Capture the cell that displays the provided text and extract its [x, y] central coordinate. 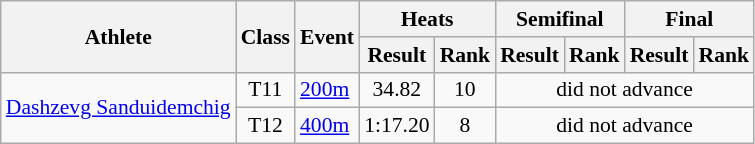
1:17.20 [396, 126]
10 [466, 90]
8 [466, 126]
Semifinal [560, 19]
Heats [427, 19]
Final [690, 19]
Class [266, 36]
400m [327, 126]
200m [327, 90]
Athlete [118, 36]
34.82 [396, 90]
T12 [266, 126]
T11 [266, 90]
Event [327, 36]
Dashzevg Sanduidemchig [118, 108]
